Locate the cell with the specified text and output its [X, Y] center coordinate. 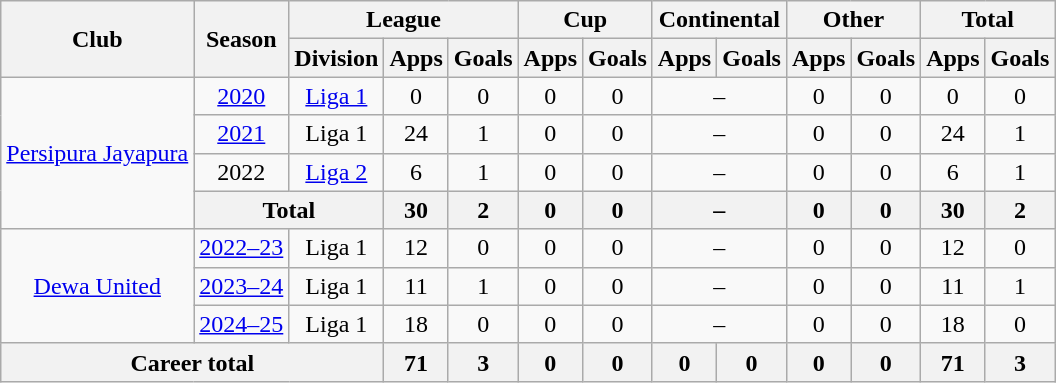
Dewa United [98, 286]
Season [242, 39]
2020 [242, 96]
Persipura Jayapura [98, 153]
Cup [585, 20]
Liga 2 [336, 172]
2022–23 [242, 248]
Club [98, 39]
Other [853, 20]
2023–24 [242, 286]
League [404, 20]
2021 [242, 134]
2024–25 [242, 324]
Career total [192, 362]
2022 [242, 172]
Continental [719, 20]
Division [336, 58]
